Find where the given text appears and provide that cell's center as (x, y) coordinate. 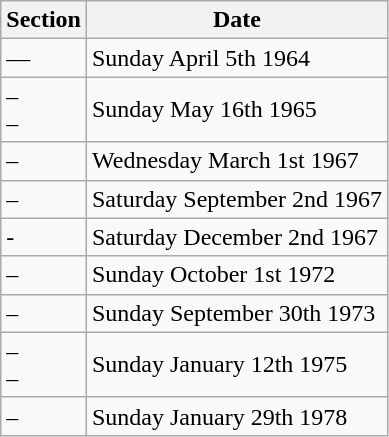
Sunday October 1st 1972 (236, 275)
Saturday September 2nd 1967 (236, 199)
Wednesday March 1st 1967 (236, 161)
Section (44, 20)
Sunday September 30th 1973 (236, 313)
- (44, 237)
Sunday May 16th 1965 (236, 110)
Sunday April 5th 1964 (236, 58)
Sunday January 29th 1978 (236, 416)
Sunday January 12th 1975 (236, 364)
Date (236, 20)
Saturday December 2nd 1967 (236, 237)
